Output the [x, y] coordinate of the center of the cell containing the given text.  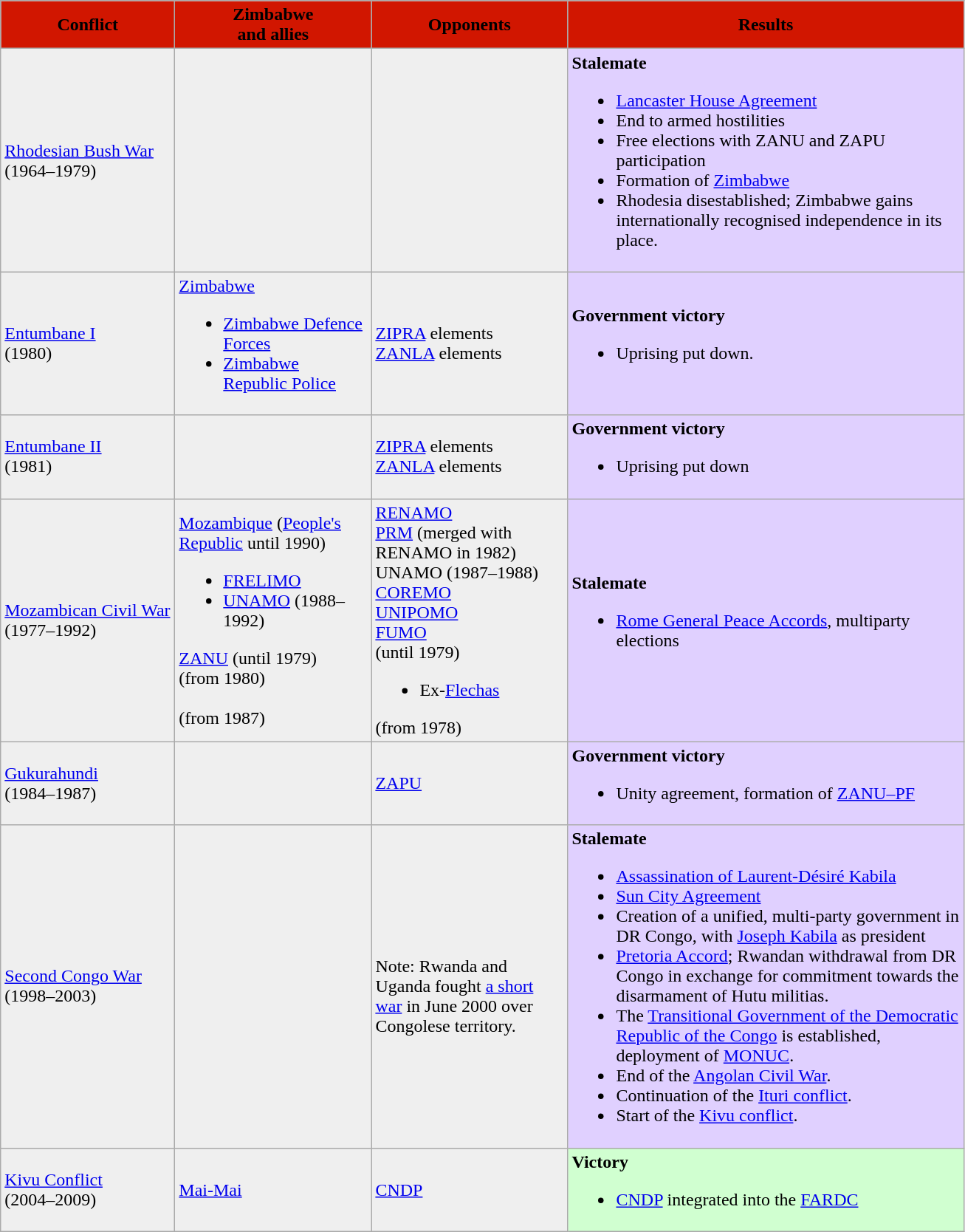
Opponents [470, 25]
ZAPU [470, 783]
StalemateRome General Peace Accords, multiparty elections [766, 620]
Entumbane I(1980) [88, 343]
Mai-Mai [273, 1189]
ZimbabweZimbabwe Defence ForcesZimbabwe Republic Police [273, 343]
Gukurahundi(1984–1987) [88, 783]
Zimbabweand allies [273, 25]
Results [766, 25]
CNDP [470, 1189]
Mozambique (People's Republic until 1990) FRELIMOUNAMO (1988–1992) ZANU (until 1979) (from 1980) (from 1987) [273, 620]
Mozambican Civil War(1977–1992) [88, 620]
Conflict [88, 25]
Government victoryUprising put down [766, 456]
Second Congo War(1998–2003) [88, 987]
VictoryCNDP integrated into the FARDC [766, 1189]
Government victoryUprising put down. [766, 343]
Entumbane II(1981) [88, 456]
Rhodesian Bush War(1964–1979) [88, 160]
Note: Rwanda and Uganda fought a short war in June 2000 over Congolese territory. [470, 987]
Government victoryUnity agreement, formation of ZANU–PF [766, 783]
RENAMOPRM (merged with RENAMO in 1982)UNAMO (1987–1988)COREMOUNIPOMOFUMO (until 1979)Ex-Flechas (from 1978) [470, 620]
Kivu Conflict(2004–2009) [88, 1189]
